Scan for the cell matching the given text and deliver its [x, y] coordinate at center. 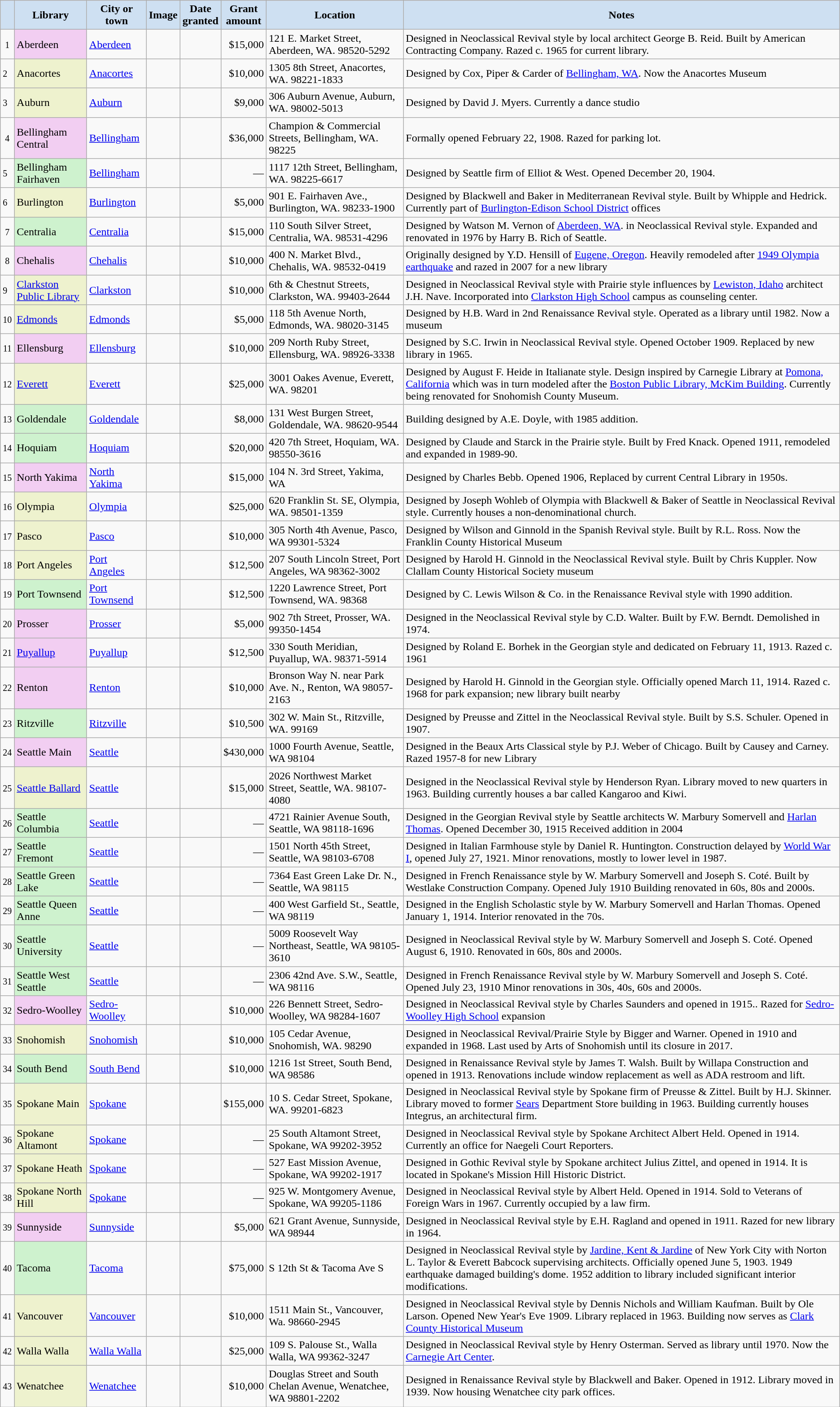
105 Cedar Avenue, Snohomish, WA. 98290 [335, 1040]
25 [7, 787]
25 South Altamont Street, Spokane, WA 99202-3952 [335, 1139]
104 N. 3rd Street, Yakima, WA [335, 478]
1216 1st Street, South Bend, WA 98586 [335, 1068]
20 [7, 623]
26 [7, 822]
110 South Silver Street, Centralia, WA. 98531-4296 [335, 232]
131 West Burgen Street, Goldendale, WA. 98620-9544 [335, 419]
$20,000 [243, 448]
118 5th Avenue North, Edmonds, WA. 98020-3145 [335, 319]
420 7th Street, Hoquiam, WA. 98550-3616 [335, 448]
3001 Oakes Avenue, Everett, WA. 98201 [335, 383]
Clarkston [117, 290]
27 [7, 852]
$430,000 [243, 752]
Designed in Neoclassical Revival style by W. Marbury Somervell and Joseph S. Coté. Opened August 6, 1910. Renovated in 60s, 80s and 2000s. [621, 946]
1 [7, 44]
2026 Northwest Market Street, Seattle, WA. 98107-4080 [335, 787]
Seattle University [50, 946]
18 [7, 565]
S 12th St & Tacoma Ave S [335, 1268]
Designed by Seattle firm of Elliot & West. Opened December 20, 1904. [621, 173]
19 [7, 594]
42 [7, 1350]
Designed in Neoclassical Revival style by Albert Held. Opened in 1914. Sold to Veterans of Foreign Wars in 1967. Currently occupied by a law firm. [621, 1198]
925 W. Montgomery Avenue, Spokane, WA 99205-1186 [335, 1198]
34 [7, 1068]
City ortown [117, 15]
32 [7, 1010]
1501 North 45th Street, Seattle, WA 98103-6708 [335, 852]
Designed by Charles Bebb. Opened 1906, Replaced by current Central Library in 1950s. [621, 478]
41 [7, 1315]
5 [7, 173]
14 [7, 448]
3 [7, 102]
Bellingham Central [50, 138]
Seattle Columbia [50, 822]
6 [7, 202]
209 North Ruby Street, Ellensburg, WA. 98926-3338 [335, 348]
9 [7, 290]
40 [7, 1268]
Originally designed by Y.D. Hensill of Eugene, Oregon. Heavily remodeled after 1949 Olympia earthquake and razed in 2007 for a new library [621, 260]
38 [7, 1198]
16 [7, 506]
31 [7, 981]
28 [7, 881]
Library [50, 15]
4 [7, 138]
Designed in the Neoclassical Revival style by C.D. Walter. Built by F.W. Berndt. Demolished in 1974. [621, 623]
1117 12th Street, Bellingham, WA. 98225-6617 [335, 173]
17 [7, 536]
Designed by Harold H. Ginnold in the Neoclassical Revival style. Built by Chris Kuppler. Now Clallam County Historical Society museum [621, 565]
22 [7, 688]
1220 Lawrence Street, Port Townsend, WA. 98368 [335, 594]
226 Bennett Street, Sedro-Woolley, WA 98284-1607 [335, 1010]
4721 Rainier Avenue South, Seattle, WA 98118-1696 [335, 822]
Grantamount [243, 15]
Designed in Renaissance Revival style by Blackwell and Baker. Opened in 1912. Library moved in 1939. Now housing Wenatchee city park offices. [621, 1386]
Designed by Roland E. Borhek in the Georgian style and dedicated on February 11, 1913. Razed c. 1961 [621, 653]
21 [7, 653]
121 E. Market Street, Aberdeen, WA. 98520-5292 [335, 44]
Designed by Watson M. Vernon of Aberdeen, WA. in Neoclassical Revival style. Expanded and renovated in 1976 by Harry B. Rich of Seattle. [621, 232]
7 [7, 232]
39 [7, 1227]
$155,000 [243, 1104]
Dategranted [200, 15]
Designed by Joseph Wohleb of Olympia with Blackwell & Baker of Seattle in Neoclassical Revival style. Currently houses a non-denominational church. [621, 506]
Designed in Neoclassical Revival style by Spokane Architect Albert Held. Opened in 1914. Currently an office for Naegeli Court Reporters. [621, 1139]
5009 Roosevelt Way Northeast, Seattle, WA 98105-3610 [335, 946]
2 [7, 74]
Designed in the Beaux Arts Classical style by P.J. Weber of Chicago. Built by Causey and Carney. Razed 1957-8 for new Library [621, 752]
Image [163, 15]
$8,000 [243, 419]
Designed by C. Lewis Wilson & Co. in the Renaissance Revival style with 1990 addition. [621, 594]
30 [7, 946]
Bronson Way N. near Park Ave. N., Renton, WA 98057-2163 [335, 688]
11 [7, 348]
Seattle West Seattle [50, 981]
$10,500 [243, 723]
13 [7, 419]
24 [7, 752]
Spokane Altamont [50, 1139]
Douglas Street and South Chelan Avenue, Wenatchee, WA 98801-2202 [335, 1386]
Designed by H.B. Ward in 2nd Renaissance Revival style. Operated as a library until 1982. Now a museum [621, 319]
207 South Lincoln Street, Port Angeles, WA 98362-3002 [335, 565]
Seattle Fremont [50, 852]
Seattle Green Lake [50, 881]
Designed in the English Scholastic style by W. Marbury Somervell and Harlan Thomas. Opened January 1, 1914. Interior renovated in the 70s. [621, 910]
Seattle Ballard [50, 787]
902 7th Street, Prosser, WA. 99350-1454 [335, 623]
Designed in Neoclassical Revival style by E.H. Ragland and opened in 1911. Razed for new library in 1964. [621, 1227]
37 [7, 1168]
302 W. Main St., Ritzville, WA. 99169 [335, 723]
Designed by Wilson and Ginnold in the Spanish Revival style. Built by R.L. Ross. Now the Franklin County Historical Museum [621, 536]
400 West Garfield St., Seattle, WA 98119 [335, 910]
Seattle Queen Anne [50, 910]
12 [7, 383]
$36,000 [243, 138]
Designed by Harold H. Ginnold in the Georgian style. Officially opened March 11, 1914. Razed c. 1968 for park expansion; new library built nearby [621, 688]
$9,000 [243, 102]
6th & Chestnut Streets, Clarkston, WA. 99403-2644 [335, 290]
305 North 4th Avenue, Pasco, WA 99301-5324 [335, 536]
Designed by Claude and Starck in the Prairie style. Built by Fred Knack. Opened 1911, remodeled and expanded in 1989-90. [621, 448]
Designed in Gothic Revival style by Spokane architect Julius Zittel, and opened in 1914. It is located in Spokane's Mission Hill Historic District. [621, 1168]
Designed in Neoclassical Revival style by local architect George B. Reid. Built by American Contracting Company. Razed c. 1965 for current library. [621, 44]
Designed in Neoclassical Revival style by Henry Osterman. Served as library until 1970. Now the Carnegie Art Center. [621, 1350]
15 [7, 478]
Building designed by A.E. Doyle, with 1985 addition. [621, 419]
306 Auburn Avenue, Auburn, WA. 98002-5013 [335, 102]
36 [7, 1139]
7364 East Green Lake Dr. N., Seattle, WA 98115 [335, 881]
621 Grant Avenue, Sunnyside, WA 98944 [335, 1227]
2306 42nd Ave. S.W., Seattle, WA 98116 [335, 981]
330 South Meridian, Puyallup, WA. 98371-5914 [335, 653]
43 [7, 1386]
Seattle Main [50, 752]
33 [7, 1040]
109 S. Palouse St., Walla Walla, WA 99362-3247 [335, 1350]
29 [7, 910]
400 N. Market Blvd., Chehalis, WA. 98532-0419 [335, 260]
Notes [621, 15]
527 East Mission Avenue, Spokane, WA 99202-1917 [335, 1168]
10 [7, 319]
$75,000 [243, 1268]
1000 Fourth Avenue, Seattle, WA 98104 [335, 752]
Designed by S.C. Irwin in Neoclassical Revival style. Opened October 1909. Replaced by new library in 1965. [621, 348]
Spokane Main [50, 1104]
Designed in Neoclassical Revival style by Charles Saunders and opened in 1915.. Razed for Sedro-Woolley High School expansion [621, 1010]
Formally opened February 22, 1908. Razed for parking lot. [621, 138]
620 Franklin St. SE, Olympia, WA. 98501-1359 [335, 506]
23 [7, 723]
Spokane Heath [50, 1168]
8 [7, 260]
Bellingham Fairhaven [50, 173]
1511 Main St., Vancouver, Wa. 98660-2945 [335, 1315]
Location [335, 15]
Designed by Preusse and Zittel in the Neoclassical Revival style. Built by S.S. Schuler. Opened in 1907. [621, 723]
35 [7, 1104]
Clarkston Public Library [50, 290]
10 S. Cedar Street, Spokane, WA. 99201-6823 [335, 1104]
901 E. Fairhaven Ave., Burlington, WA. 98233-1900 [335, 202]
Champion & Commercial Streets, Bellingham, WA. 98225 [335, 138]
Designed by David J. Myers. Currently a dance studio [621, 102]
Designed by Cox, Piper & Carder of Bellingham, WA. Now the Anacortes Museum [621, 74]
1305 8th Street, Anacortes, WA. 98221-1833 [335, 74]
Spokane North Hill [50, 1198]
